Scan for the cell matching the given text and deliver its (X, Y) coordinate at center. 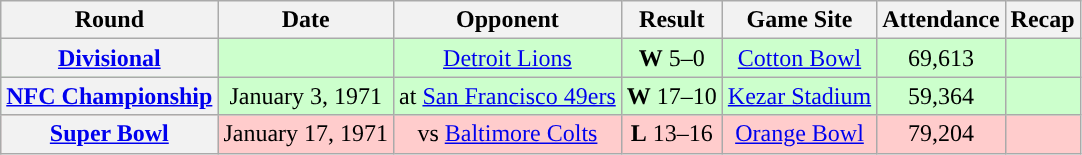
at San Francisco 49ers (508, 96)
79,204 (941, 134)
Cotton Bowl (799, 58)
Detroit Lions (508, 58)
69,613 (941, 58)
Result (672, 20)
Date (306, 20)
W 17–10 (672, 96)
January 3, 1971 (306, 96)
W 5–0 (672, 58)
Attendance (941, 20)
Opponent (508, 20)
Game Site (799, 20)
L 13–16 (672, 134)
Round (110, 20)
Super Bowl (110, 134)
NFC Championship (110, 96)
59,364 (941, 96)
Kezar Stadium (799, 96)
January 17, 1971 (306, 134)
Orange Bowl (799, 134)
vs Baltimore Colts (508, 134)
Divisional (110, 58)
Recap (1042, 20)
